Return the (X, Y) coordinate for the center point of the cell that contains the specified text.  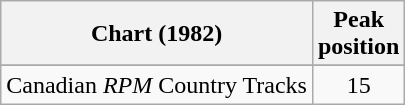
Canadian RPM Country Tracks (157, 85)
15 (358, 85)
Peakposition (358, 34)
Chart (1982) (157, 34)
